Scan for the cell matching the given text and deliver its (x, y) coordinate at center. 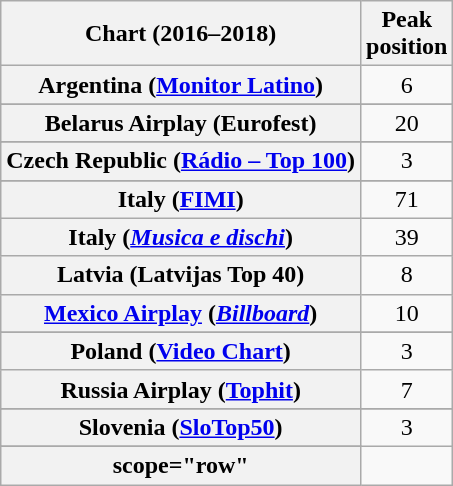
Italy (Musica e dischi) (181, 237)
Belarus Airplay (Eurofest) (181, 123)
Argentina (Monitor Latino) (181, 85)
Slovenia (SloTop50) (181, 427)
Czech Republic (Rádio – Top 100) (181, 161)
20 (407, 123)
6 (407, 85)
Poland (Video Chart) (181, 351)
10 (407, 313)
71 (407, 199)
Mexico Airplay (Billboard) (181, 313)
Chart (2016–2018) (181, 34)
8 (407, 275)
7 (407, 389)
Latvia (Latvijas Top 40) (181, 275)
39 (407, 237)
Russia Airplay (Tophit) (181, 389)
Italy (FIMI) (181, 199)
scope="row" (181, 465)
Peakposition (407, 34)
